Capture the cell that displays the provided text and extract its [x, y] central coordinate. 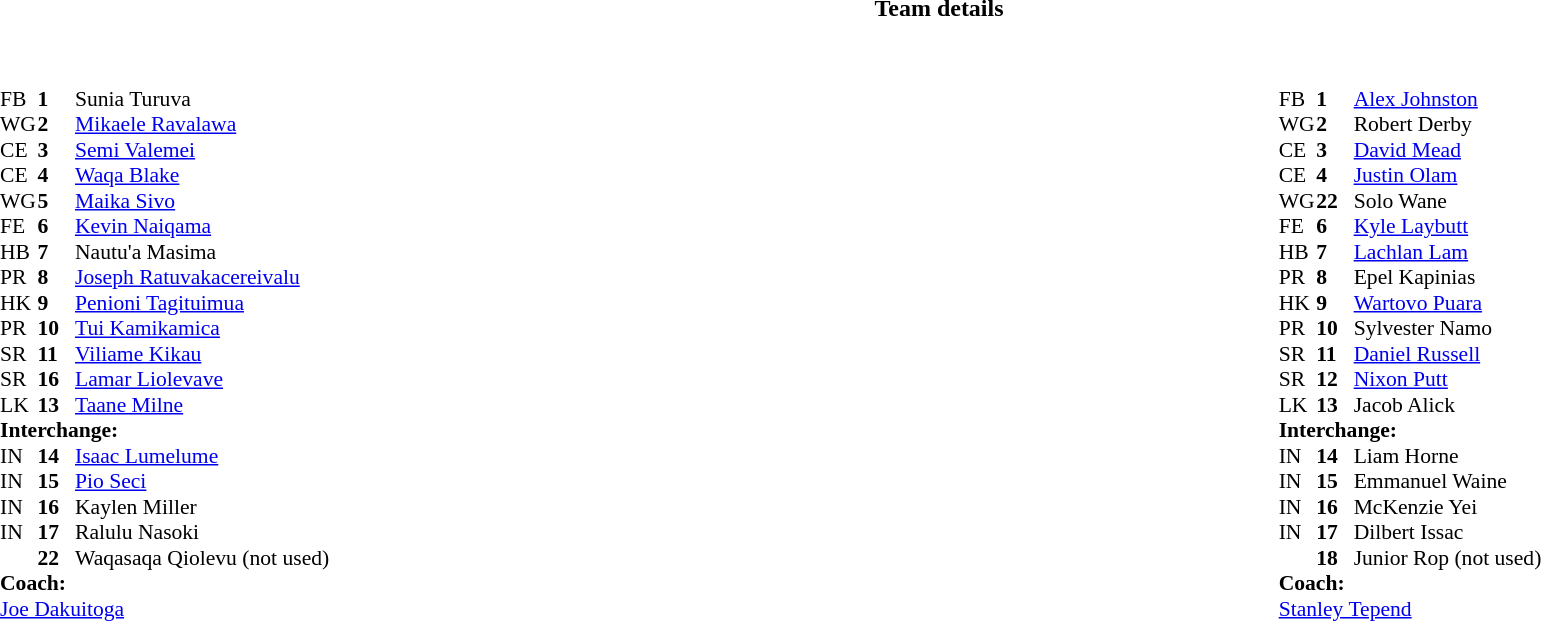
Tui Kamikamica [202, 329]
Coach: [164, 583]
Ralulu Nasoki [202, 533]
Penioni Tagituimua [202, 303]
5 [57, 201]
Maika Sivo [202, 201]
Sunia Turuva [202, 99]
Interchange: [164, 431]
Mikaele Ravalawa [202, 125]
18 [1335, 558]
Joseph Ratuvakacereivalu [202, 277]
Taane Milne [202, 405]
Viliame Kikau [202, 354]
Waqa Blake [202, 175]
12 [1335, 379]
Isaac Lumelume [202, 456]
Semi Valemei [202, 150]
Lamar Liolevave [202, 379]
Kevin Naiqama [202, 227]
Nautu'a Masima [202, 252]
Kaylen Miller [202, 507]
Waqasaqa Qiolevu (not used) [202, 558]
Pio Seci [202, 481]
